Provide the [x, y] coordinate of the cell's center where the given text is located.  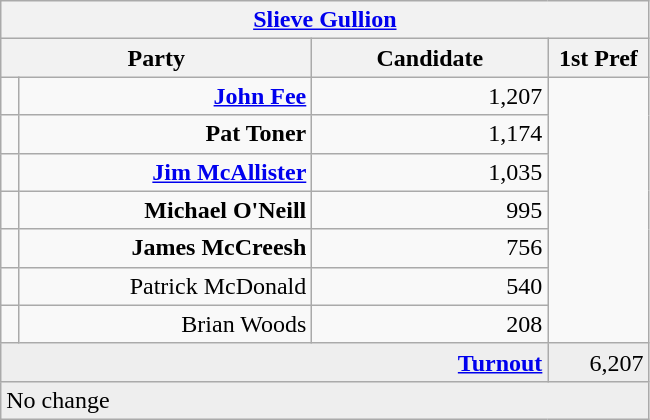
208 [430, 324]
James McCreesh [165, 248]
1,174 [430, 134]
Turnout [274, 362]
1,207 [430, 96]
1st Pref [598, 58]
Pat Toner [165, 134]
Michael O'Neill [165, 210]
995 [430, 210]
No change [325, 400]
John Fee [165, 96]
Jim McAllister [165, 172]
6,207 [598, 362]
Brian Woods [165, 324]
540 [430, 286]
1,035 [430, 172]
Candidate [430, 58]
756 [430, 248]
Slieve Gullion [325, 20]
Party [156, 58]
Patrick McDonald [165, 286]
